Provide the [x, y] coordinate of the cell's center where the given text is located.  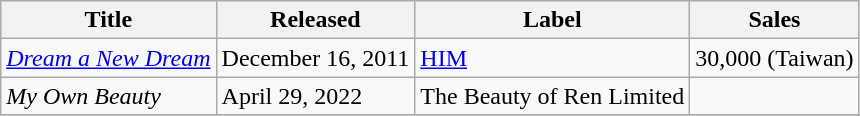
My Own Beauty [108, 96]
Dream a New Dream [108, 58]
Label [552, 20]
Title [108, 20]
April 29, 2022 [316, 96]
The Beauty of Ren Limited [552, 96]
Released [316, 20]
December 16, 2011 [316, 58]
Sales [774, 20]
HIM [552, 58]
30,000 (Taiwan) [774, 58]
